Provide the [x, y] coordinate of the cell's center where the given text is located.  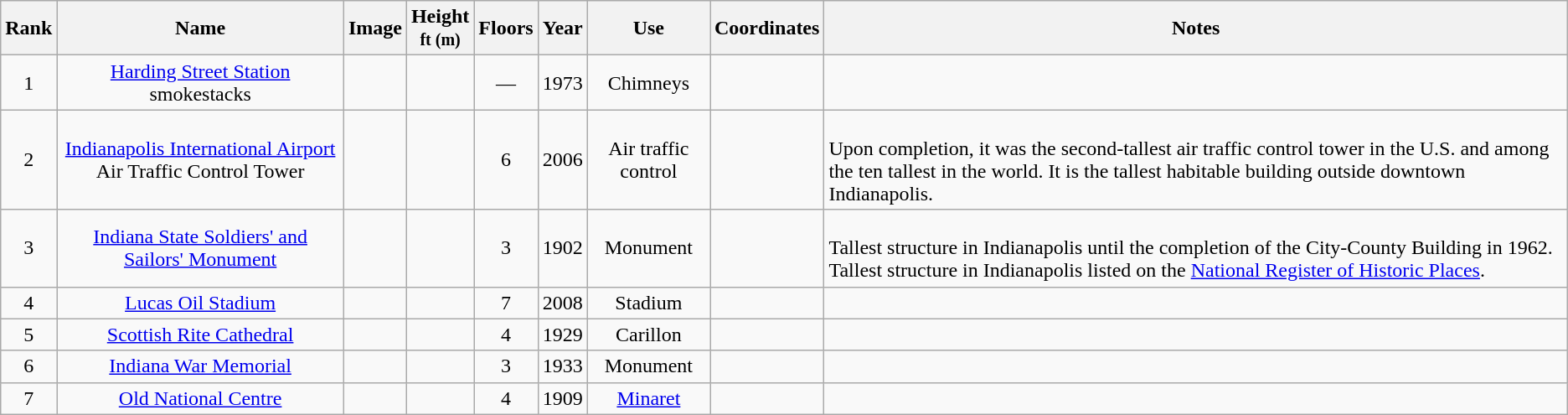
2006 [563, 159]
Minaret [648, 398]
5 [28, 335]
Air traffic control [648, 159]
1933 [563, 366]
Heightft (m) [440, 29]
1929 [563, 335]
Rank [28, 29]
Coordinates [767, 29]
Use [648, 29]
Floors [506, 29]
Scottish Rite Cathedral [201, 335]
2 [28, 159]
1 [28, 82]
Chimneys [648, 82]
1909 [563, 398]
1902 [563, 248]
Image [375, 29]
Lucas Oil Stadium [201, 303]
Old National Centre [201, 398]
Indiana State Soldiers' and Sailors' Monument [201, 248]
Harding Street Station smokestacks [201, 82]
Notes [1196, 29]
2008 [563, 303]
1973 [563, 82]
Year [563, 29]
Stadium [648, 303]
Indianapolis International Airport Air Traffic Control Tower [201, 159]
Carillon [648, 335]
Name [201, 29]
Indiana War Memorial [201, 366]
— [506, 82]
